Determine the (x, y) coordinate at the center of the cell enclosing the given text.  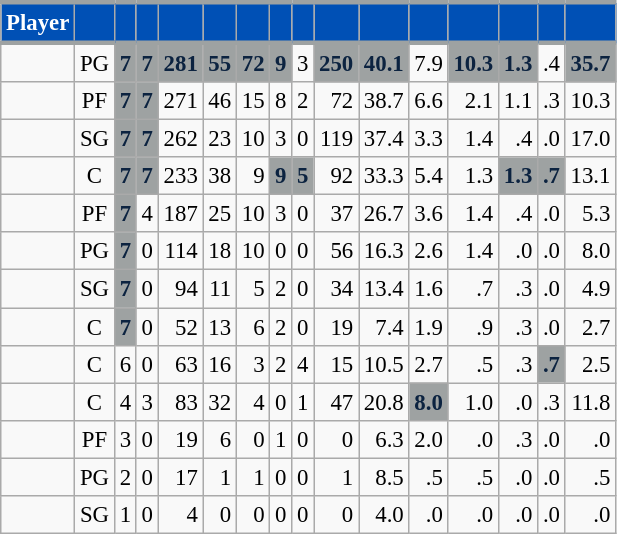
47 (336, 402)
17 (180, 477)
114 (180, 251)
16 (220, 364)
33.3 (384, 176)
63 (180, 364)
13.4 (384, 289)
4.0 (384, 515)
250 (336, 62)
.9 (473, 327)
1.0 (473, 402)
52 (180, 327)
7.4 (384, 327)
34 (336, 289)
10.5 (384, 364)
13.1 (590, 176)
17.0 (590, 139)
8 (281, 101)
4.9 (590, 289)
119 (336, 139)
56 (336, 251)
262 (180, 139)
2.1 (473, 101)
37 (336, 214)
1.9 (428, 327)
13 (220, 327)
271 (180, 101)
38.7 (384, 101)
281 (180, 62)
55 (220, 62)
233 (180, 176)
3.3 (428, 139)
187 (180, 214)
11.8 (590, 402)
37.4 (384, 139)
25 (220, 214)
23 (220, 139)
7.9 (428, 62)
2.5 (590, 364)
6.3 (384, 439)
2.0 (428, 439)
8.5 (384, 477)
40.1 (384, 62)
3.6 (428, 214)
1.1 (518, 101)
26.7 (384, 214)
32 (220, 402)
46 (220, 101)
11 (220, 289)
2.6 (428, 251)
94 (180, 289)
5.3 (590, 214)
16.3 (384, 251)
5.4 (428, 176)
38 (220, 176)
18 (220, 251)
20.8 (384, 402)
83 (180, 402)
6.6 (428, 101)
35.7 (590, 62)
1.6 (428, 289)
92 (336, 176)
Player (38, 22)
